Identify which cell holds the provided text, then report its [x, y] central coordinate. 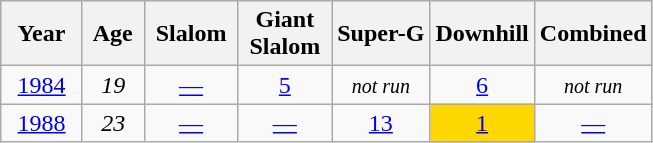
1988 [42, 123]
Giant Slalom [285, 34]
Age [113, 34]
1 [482, 123]
Super-G [381, 34]
1984 [42, 85]
Downhill [482, 34]
6 [482, 85]
5 [285, 85]
Combined [593, 34]
Year [42, 34]
23 [113, 123]
13 [381, 123]
Slalom [191, 34]
19 [113, 85]
